Identify which cell holds the provided text, then report its [X, Y] central coordinate. 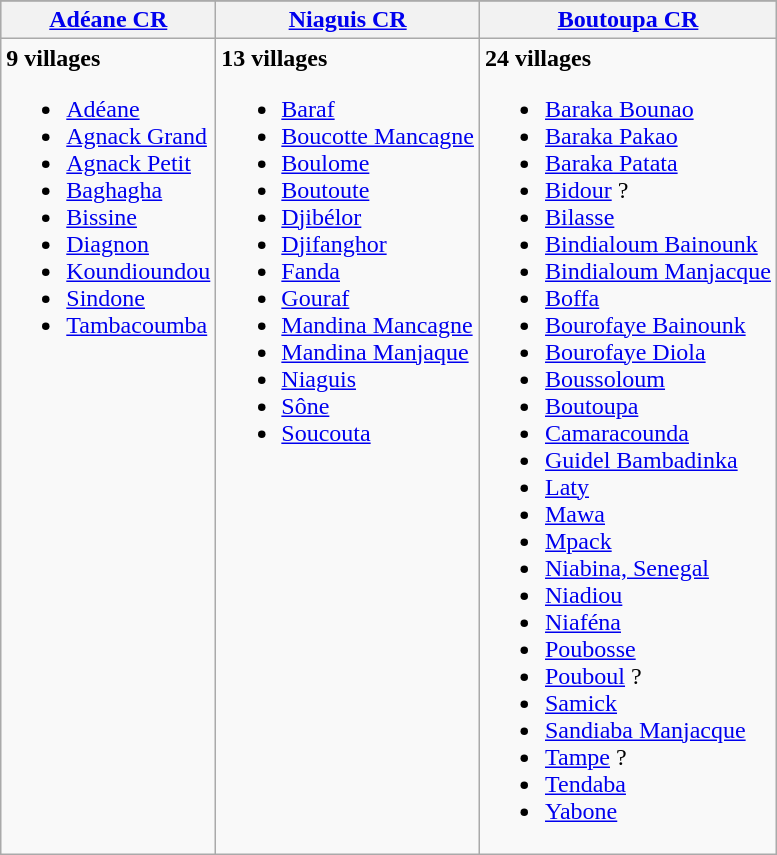
13 villagesBarafBoucotte MancagneBoulomeBoutouteDjibélorDjifanghorFandaGourafMandina MancagneMandina ManjaqueNiaguisSôneSoucouta [348, 446]
Adéane CR [108, 20]
9 villagesAdéaneAgnack GrandAgnack PetitBaghaghaBissineDiagnonKoundioundouSindoneTambacoumba [108, 446]
Boutoupa CR [628, 20]
Niaguis CR [348, 20]
